For the text-containing cell, return its midpoint in [x, y] coordinate format. 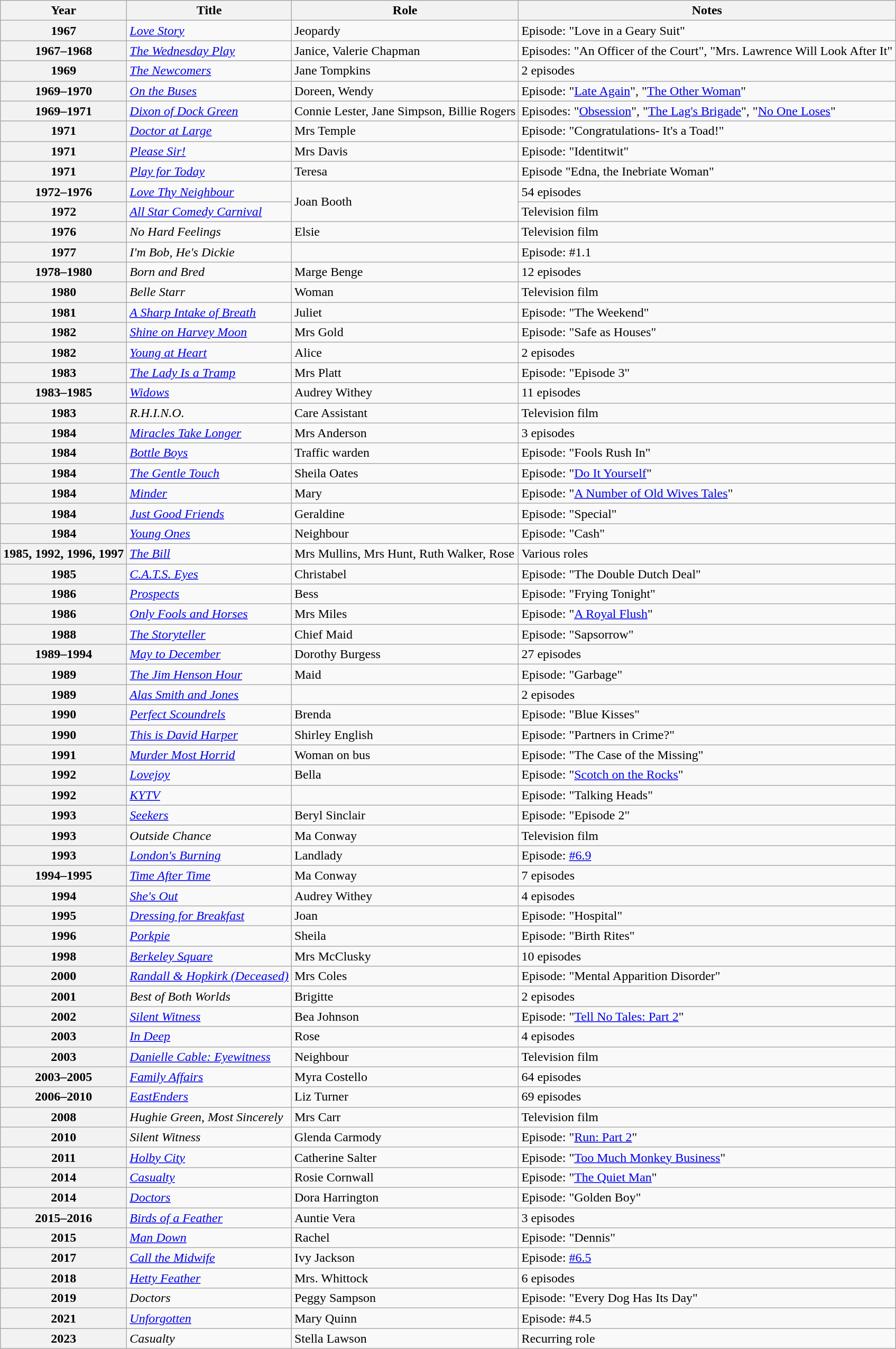
Geraldine [405, 513]
1969–1971 [63, 111]
2001 [63, 996]
69 episodes [707, 1097]
Mrs Davis [405, 151]
2023 [63, 1338]
Episode: "Golden Boy" [707, 1197]
Jane Tompkins [405, 71]
1967–1968 [63, 51]
Episode: #6.9 [707, 855]
Sheila Oates [405, 473]
Episode: "Episode 2" [707, 815]
7 episodes [707, 875]
2010 [63, 1137]
Landlady [405, 855]
Mrs McClusky [405, 956]
Maid [405, 674]
Episode: #1.1 [707, 252]
Mary Quinn [405, 1318]
All Star Comedy Carnival [209, 211]
2003–2005 [63, 1077]
1981 [63, 312]
Episode: "Safe as Houses" [707, 332]
Stella Lawson [405, 1338]
Only Fools and Horses [209, 614]
1969–1970 [63, 91]
Episode: "Episode 3" [707, 373]
The Bill [209, 553]
Episode: "Sapsorrow" [707, 634]
Episode: "Garbage" [707, 674]
The Gentle Touch [209, 473]
Chief Maid [405, 634]
I'm Bob, He's Dickie [209, 252]
54 episodes [707, 191]
Hughie Green, Most Sincerely [209, 1117]
Rosie Cornwall [405, 1177]
1996 [63, 936]
On the Buses [209, 91]
Dorothy Burgess [405, 654]
Episode: "Love in a Geary Suit" [707, 31]
Episode: "Do It Yourself" [707, 473]
1972–1976 [63, 191]
6 episodes [707, 1278]
Liz Turner [405, 1097]
1967 [63, 31]
Notes [707, 11]
Doreen, Wendy [405, 91]
Joan [405, 916]
Episode: "Scotch on the Rocks" [707, 775]
Auntie Vera [405, 1217]
The Lady Is a Tramp [209, 373]
Young Ones [209, 533]
In Deep [209, 1037]
Best of Both Worlds [209, 996]
Jeopardy [405, 31]
Bella [405, 775]
Shine on Harvey Moon [209, 332]
Love Thy Neighbour [209, 191]
Murder Most Horrid [209, 755]
2008 [63, 1117]
Outside Chance [209, 835]
Beryl Sinclair [405, 815]
Peggy Sampson [405, 1298]
Teresa [405, 171]
Mrs Gold [405, 332]
Myra Costello [405, 1077]
KYTV [209, 795]
Call the Midwife [209, 1258]
Episode: "Tell No Tales: Part 2" [707, 1017]
Brigitte [405, 996]
R.H.I.N.O. [209, 413]
Episode: "The Double Dutch Deal" [707, 574]
2021 [63, 1318]
Woman on bus [405, 755]
This is David Harper [209, 735]
Mrs Temple [405, 131]
2018 [63, 1278]
1983–1985 [63, 393]
Mrs Miles [405, 614]
1976 [63, 232]
Holby City [209, 1157]
Joan Booth [405, 201]
Mrs Mullins, Mrs Hunt, Ruth Walker, Rose [405, 553]
Mrs Carr [405, 1117]
2015–2016 [63, 1217]
Ivy Jackson [405, 1258]
Sheila [405, 936]
2006–2010 [63, 1097]
Bess [405, 594]
1994–1995 [63, 875]
Episode: "Mental Apparition Disorder" [707, 976]
Hetty Feather [209, 1278]
Episode: "Every Dog Has Its Day" [707, 1298]
1972 [63, 211]
Episode: "A Number of Old Wives Tales" [707, 493]
Man Down [209, 1238]
No Hard Feelings [209, 232]
Title [209, 11]
Woman [405, 292]
Episode: "Special" [707, 513]
Elsie [405, 232]
1989–1994 [63, 654]
1969 [63, 71]
A Sharp Intake of Breath [209, 312]
Dora Harrington [405, 1197]
Episodes: "Obsession", "The Lag's Brigade", "No One Loses" [707, 111]
Seekers [209, 815]
Episode: "The Case of the Missing" [707, 755]
Shirley English [405, 735]
Doctor at Large [209, 131]
Mrs Anderson [405, 433]
May to December [209, 654]
Marge Benge [405, 272]
Love Story [209, 31]
2017 [63, 1258]
Bea Johnson [405, 1017]
Mrs Coles [405, 976]
1980 [63, 292]
1985, 1992, 1996, 1997 [63, 553]
Berkeley Square [209, 956]
Belle Starr [209, 292]
Episode: "Frying Tonight" [707, 594]
Episodes: "An Officer of the Court", "Mrs. Lawrence Will Look After It" [707, 51]
Bottle Boys [209, 453]
Catherine Salter [405, 1157]
Episode: "Identitwit" [707, 151]
Year [63, 11]
Just Good Friends [209, 513]
Mary [405, 493]
1978–1980 [63, 272]
Episode: "Run: Part 2" [707, 1137]
Brenda [405, 715]
Traffic warden [405, 453]
Episode: "The Quiet Man" [707, 1177]
Glenda Carmody [405, 1137]
64 episodes [707, 1077]
Episode: "Hospital" [707, 916]
Role [405, 11]
London's Burning [209, 855]
Born and Bred [209, 272]
Episode: "Cash" [707, 533]
2000 [63, 976]
Episode: "Birth Rites" [707, 936]
The Wednesday Play [209, 51]
Lovejoy [209, 775]
1995 [63, 916]
Episode: "Partners in Crime?" [707, 735]
Episode: "Too Much Monkey Business" [707, 1157]
Various roles [707, 553]
Episode: "Late Again", "The Other Woman" [707, 91]
27 episodes [707, 654]
1977 [63, 252]
C.A.T.S. Eyes [209, 574]
Episode: "A Royal Flush" [707, 614]
Time After Time [209, 875]
Rachel [405, 1238]
2019 [63, 1298]
Danielle Cable: Eyewitness [209, 1057]
Episode: "Talking Heads" [707, 795]
Recurring role [707, 1338]
Connie Lester, Jane Simpson, Billie Rogers [405, 111]
Family Affairs [209, 1077]
1991 [63, 755]
Episode: "The Weekend" [707, 312]
EastEnders [209, 1097]
Episode: "Congratulations- It's a Toad!" [707, 131]
Birds of a Feather [209, 1217]
Episode: #4.5 [707, 1318]
Episode: "Fools Rush In" [707, 453]
The Storyteller [209, 634]
10 episodes [707, 956]
Episode: "Blue Kisses" [707, 715]
Mrs Platt [405, 373]
12 episodes [707, 272]
Juliet [405, 312]
Please Sir! [209, 151]
Care Assistant [405, 413]
Play for Today [209, 171]
Episode: #6.5 [707, 1258]
Minder [209, 493]
1988 [63, 634]
Randall & Hopkirk (Deceased) [209, 976]
Alas Smith and Jones [209, 695]
Prospects [209, 594]
2011 [63, 1157]
Widows [209, 393]
Rose [405, 1037]
The Newcomers [209, 71]
Episode "Edna, the Inebriate Woman" [707, 171]
Episode: "Dennis" [707, 1238]
The Jim Henson Hour [209, 674]
Porkpie [209, 936]
Mrs. Whittock [405, 1278]
Christabel [405, 574]
Unforgotten [209, 1318]
1994 [63, 896]
2015 [63, 1238]
Perfect Scoundrels [209, 715]
Dressing for Breakfast [209, 916]
She's Out [209, 896]
11 episodes [707, 393]
Young at Heart [209, 353]
2002 [63, 1017]
Alice [405, 353]
Miracles Take Longer [209, 433]
Dixon of Dock Green [209, 111]
Janice, Valerie Chapman [405, 51]
1998 [63, 956]
1985 [63, 574]
